Search for the cell housing the specified text and yield its (x, y) center coordinate. 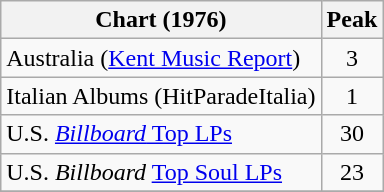
Chart (1976) (161, 20)
Italian Albums (HitParadeItalia) (161, 96)
Peak (352, 20)
23 (352, 172)
Australia (Kent Music Report) (161, 58)
3 (352, 58)
30 (352, 134)
1 (352, 96)
U.S. Billboard Top LPs (161, 134)
U.S. Billboard Top Soul LPs (161, 172)
